Capture the cell that displays the provided text and extract its (x, y) central coordinate. 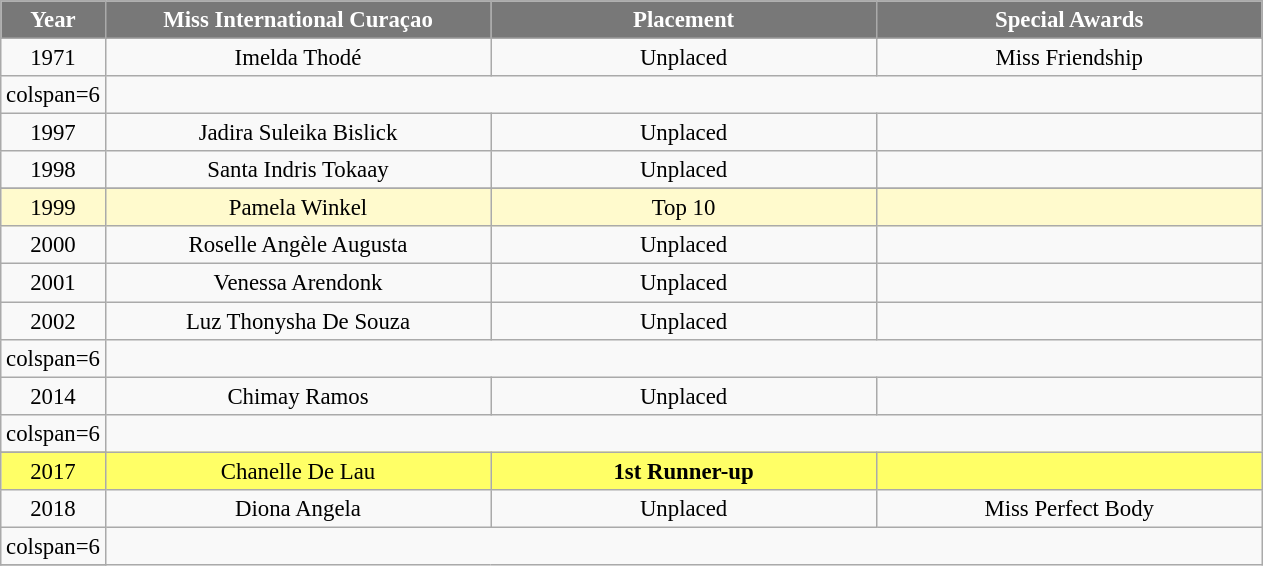
2000 (53, 245)
2002 (53, 321)
2018 (53, 509)
Placement (684, 20)
1997 (53, 133)
Chimay Ramos (298, 396)
Luz Thonysha De Souza (298, 321)
Chanelle De Lau (298, 471)
Diona Angela (298, 509)
Miss Perfect Body (1069, 509)
Top 10 (684, 208)
Roselle Angèle Augusta (298, 245)
1998 (53, 170)
1st Runner-up (684, 471)
Special Awards (1069, 20)
Santa Indris Tokaay (298, 170)
Jadira Suleika Bislick (298, 133)
1999 (53, 208)
Miss International Curaçao (298, 20)
2014 (53, 396)
1971 (53, 58)
2001 (53, 283)
Miss Friendship (1069, 58)
Venessa Arendonk (298, 283)
Year (53, 20)
2017 (53, 471)
Imelda Thodé (298, 58)
Pamela Winkel (298, 208)
